Output the (x, y) coordinate of the center of the cell containing the given text.  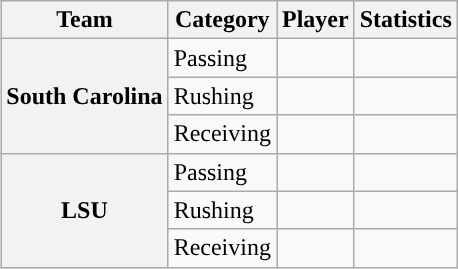
Statistics (406, 20)
Player (315, 20)
Team (84, 20)
LSU (84, 210)
Category (222, 20)
South Carolina (84, 96)
